Extract the (X, Y) coordinate from the center of the cell holding the provided text.  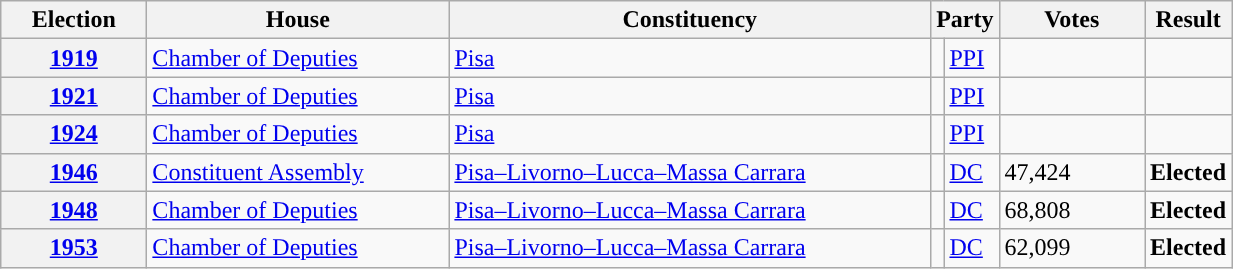
Party (965, 20)
Votes (1072, 20)
Result (1188, 20)
Constituent Assembly (298, 172)
68,808 (1072, 210)
1921 (74, 96)
1946 (74, 172)
1919 (74, 58)
Election (74, 20)
47,424 (1072, 172)
62,099 (1072, 248)
Constituency (690, 20)
1924 (74, 134)
1948 (74, 210)
1953 (74, 248)
House (298, 20)
